Find where the given text appears and provide that cell's center as [X, Y] coordinate. 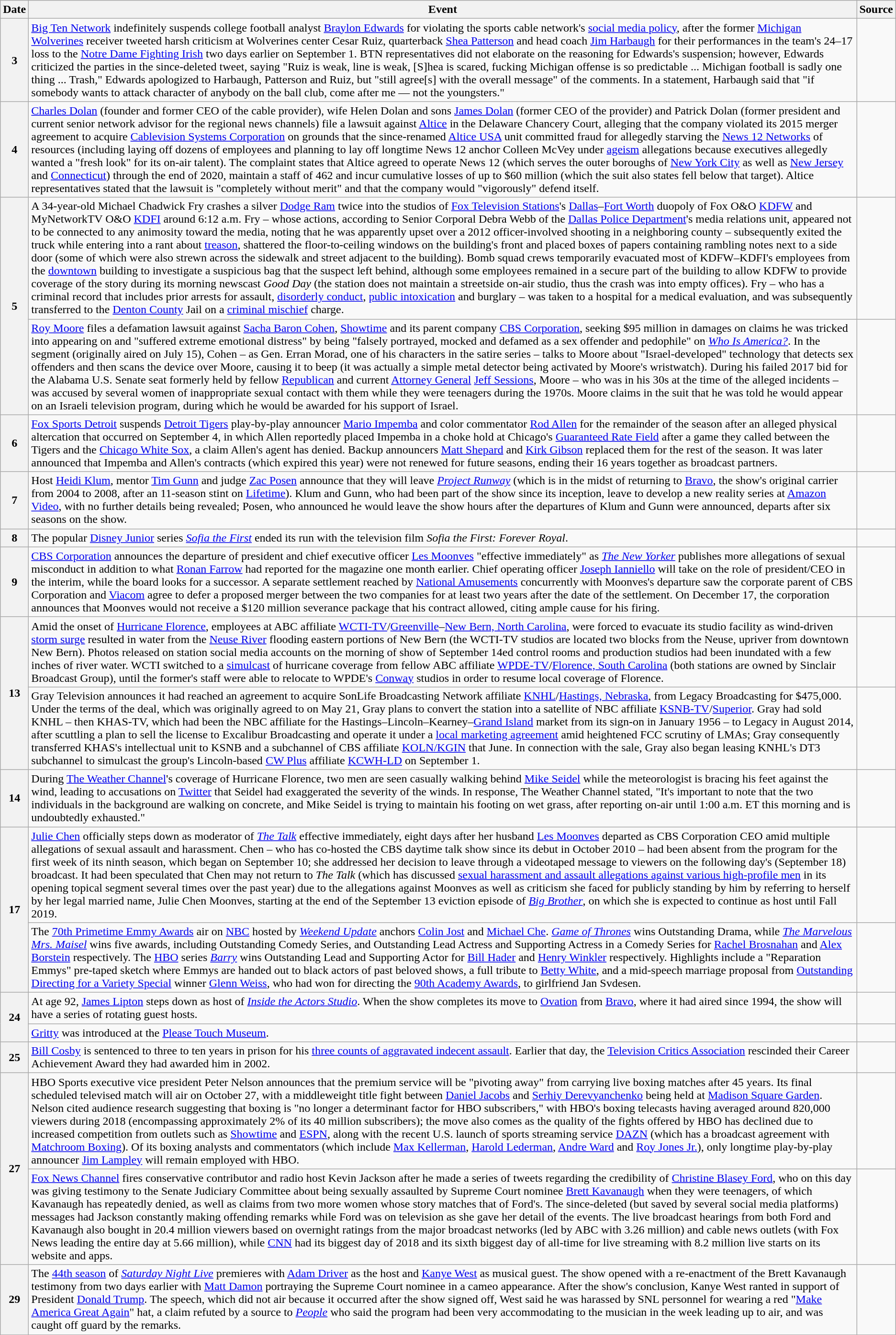
Gritty was introduced at the Please Touch Museum. [443, 1033]
6 [14, 443]
5 [14, 306]
13 [14, 693]
Event [443, 10]
3 [14, 60]
24 [14, 1017]
17 [14, 909]
25 [14, 1057]
27 [14, 1169]
14 [14, 798]
7 [14, 500]
The popular Disney Junior series Sofia the First ended its run with the television film Sofia the First: Forever Royal. [443, 538]
8 [14, 538]
4 [14, 149]
9 [14, 582]
Date [14, 10]
29 [14, 1300]
Source [876, 10]
